Identify which cell holds the provided text, then report its [x, y] central coordinate. 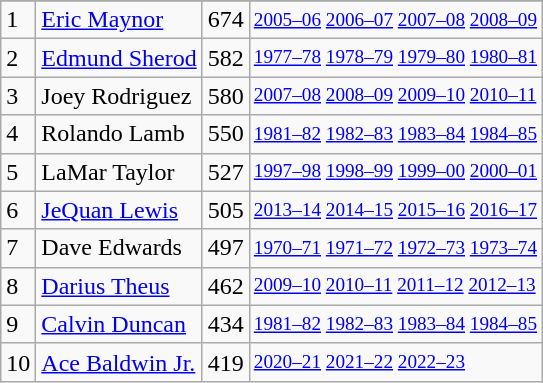
1977–78 1978–79 1979–80 1980–81 [395, 58]
6 [18, 210]
1970–71 1971–72 1972–73 1973–74 [395, 248]
497 [226, 248]
Eric Maynor [119, 20]
434 [226, 324]
Dave Edwards [119, 248]
Ace Baldwin Jr. [119, 362]
550 [226, 134]
582 [226, 58]
2013–14 2014–15 2015–16 2016–17 [395, 210]
8 [18, 286]
2009–10 2010–11 2011–12 2012–13 [395, 286]
505 [226, 210]
580 [226, 96]
LaMar Taylor [119, 172]
1 [18, 20]
Darius Theus [119, 286]
1997–98 1998–99 1999–00 2000–01 [395, 172]
2 [18, 58]
462 [226, 286]
4 [18, 134]
10 [18, 362]
2005–06 2006–07 2007–08 2008–09 [395, 20]
Calvin Duncan [119, 324]
9 [18, 324]
Joey Rodriguez [119, 96]
527 [226, 172]
Edmund Sherod [119, 58]
419 [226, 362]
JeQuan Lewis [119, 210]
3 [18, 96]
674 [226, 20]
Rolando Lamb [119, 134]
2020–21 2021–22 2022–23 [395, 362]
7 [18, 248]
2007–08 2008–09 2009–10 2010–11 [395, 96]
5 [18, 172]
